From the cell containing the given text, extract its center point as (x, y) coordinate. 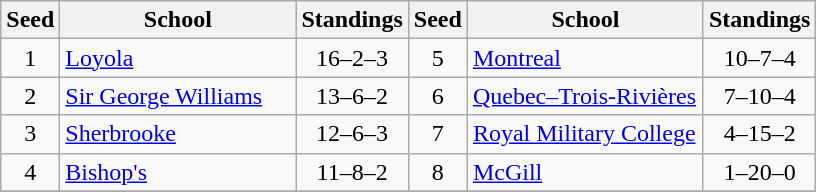
2 (30, 96)
4 (30, 172)
1 (30, 58)
3 (30, 134)
Quebec–Trois-Rivières (585, 96)
Bishop's (178, 172)
11–8–2 (352, 172)
1–20–0 (759, 172)
7 (438, 134)
Montreal (585, 58)
McGill (585, 172)
Royal Military College (585, 134)
Loyola (178, 58)
5 (438, 58)
12–6–3 (352, 134)
Sir George Williams (178, 96)
Sherbrooke (178, 134)
8 (438, 172)
4–15–2 (759, 134)
13–6–2 (352, 96)
6 (438, 96)
16–2–3 (352, 58)
7–10–4 (759, 96)
10–7–4 (759, 58)
